Scan for the cell matching the given text and deliver its (X, Y) coordinate at center. 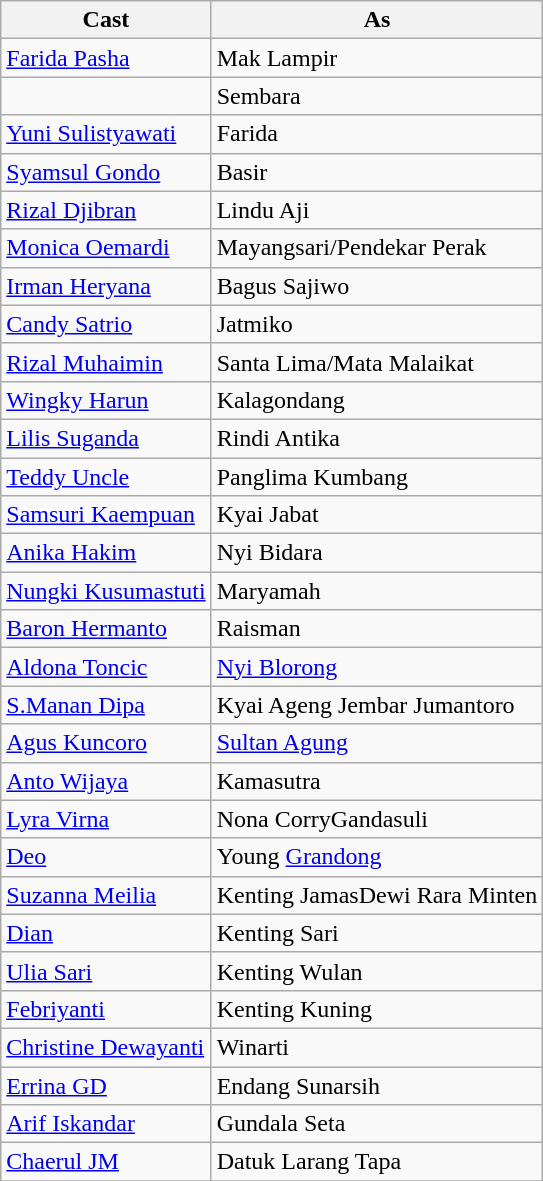
Ulia Sari (106, 971)
S.Manan Dipa (106, 705)
Kyai Ageng Jembar Jumantoro (377, 705)
Nungki Kusumastuti (106, 591)
Kamasutra (377, 781)
Irman Heryana (106, 286)
Farida Pasha (106, 58)
Lyra Virna (106, 819)
Lilis Suganda (106, 438)
Endang Sunarsih (377, 1085)
Maryamah (377, 591)
Jatmiko (377, 324)
Monica Oemardi (106, 248)
Mak Lampir (377, 58)
Baron Hermanto (106, 629)
Farida (377, 134)
Sembara (377, 96)
Lindu Aji (377, 210)
Yuni Sulistyawati (106, 134)
Candy Satrio (106, 324)
Arif Iskandar (106, 1124)
Nyi Blorong (377, 667)
Rindi Antika (377, 438)
Syamsul Gondo (106, 172)
Nona CorryGandasuli (377, 819)
Kenting Kuning (377, 1009)
Bagus Sajiwo (377, 286)
Teddy Uncle (106, 477)
Kalagondang (377, 400)
Gundala Seta (377, 1124)
Samsuri Kaempuan (106, 515)
Young Grandong (377, 857)
Santa Lima/Mata Malaikat (377, 362)
As (377, 20)
Cast (106, 20)
Christine Dewayanti (106, 1047)
Dian (106, 933)
Suzanna Meilia (106, 895)
Kenting JamasDewi Rara Minten (377, 895)
Febriyanti (106, 1009)
Errina GD (106, 1085)
Mayangsari/Pendekar Perak (377, 248)
Nyi Bidara (377, 553)
Kenting Wulan (377, 971)
Aldona Toncic (106, 667)
Winarti (377, 1047)
Kenting Sari (377, 933)
Raisman (377, 629)
Kyai Jabat (377, 515)
Datuk Larang Tapa (377, 1162)
Anto Wijaya (106, 781)
Sultan Agung (377, 743)
Rizal Muhaimin (106, 362)
Agus Kuncoro (106, 743)
Rizal Djibran (106, 210)
Anika Hakim (106, 553)
Wingky Harun (106, 400)
Basir (377, 172)
Deo (106, 857)
Panglima Kumbang (377, 477)
Chaerul JM (106, 1162)
